For the text-containing cell, return its midpoint in (X, Y) coordinate format. 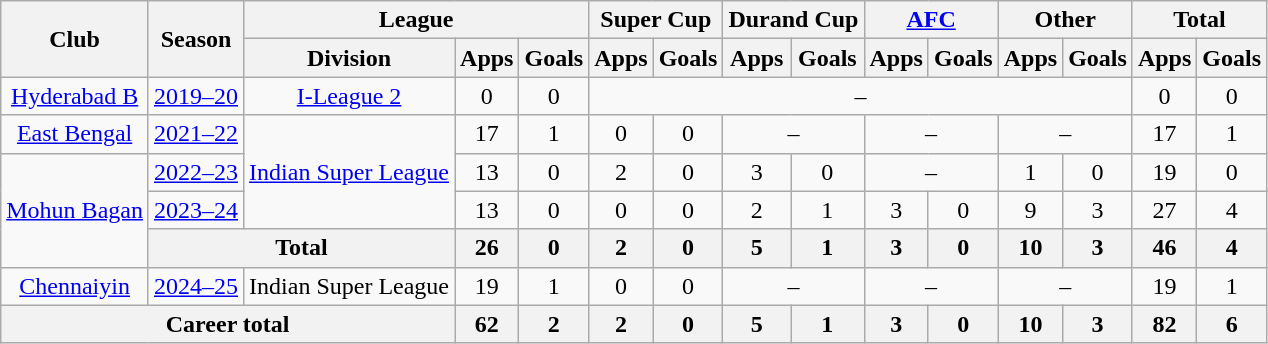
I-League 2 (350, 96)
82 (1164, 324)
Chennaiyin (75, 286)
Club (75, 39)
Super Cup (656, 20)
Durand Cup (794, 20)
Career total (228, 324)
AFC (931, 20)
League (416, 20)
Division (350, 58)
6 (1232, 324)
Mohun Bagan (75, 210)
46 (1164, 248)
2024–25 (196, 286)
2023–24 (196, 210)
9 (1030, 210)
62 (487, 324)
2019–20 (196, 96)
26 (487, 248)
Other (1065, 20)
27 (1164, 210)
2022–23 (196, 172)
Season (196, 39)
2021–22 (196, 134)
East Bengal (75, 134)
Hyderabad B (75, 96)
